For the text-containing cell, return its midpoint in (x, y) coordinate format. 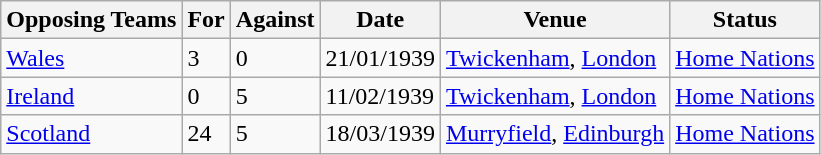
Status (745, 20)
Ireland (92, 96)
24 (206, 134)
Wales (92, 58)
21/01/1939 (380, 58)
11/02/1939 (380, 96)
Date (380, 20)
Against (275, 20)
18/03/1939 (380, 134)
Murryfield, Edinburgh (554, 134)
3 (206, 58)
Scotland (92, 134)
Venue (554, 20)
Opposing Teams (92, 20)
For (206, 20)
